Detect which cell encompasses the target text, then output its (x, y) center coordinate. 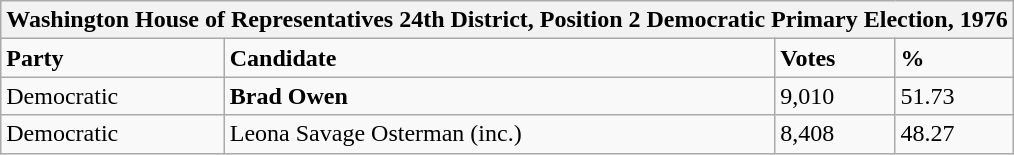
9,010 (835, 96)
Leona Savage Osterman (inc.) (499, 134)
48.27 (954, 134)
Washington House of Representatives 24th District, Position 2 Democratic Primary Election, 1976 (507, 20)
51.73 (954, 96)
Votes (835, 58)
Candidate (499, 58)
% (954, 58)
Brad Owen (499, 96)
Party (113, 58)
8,408 (835, 134)
